Output the [X, Y] coordinate of the center of the cell containing the given text.  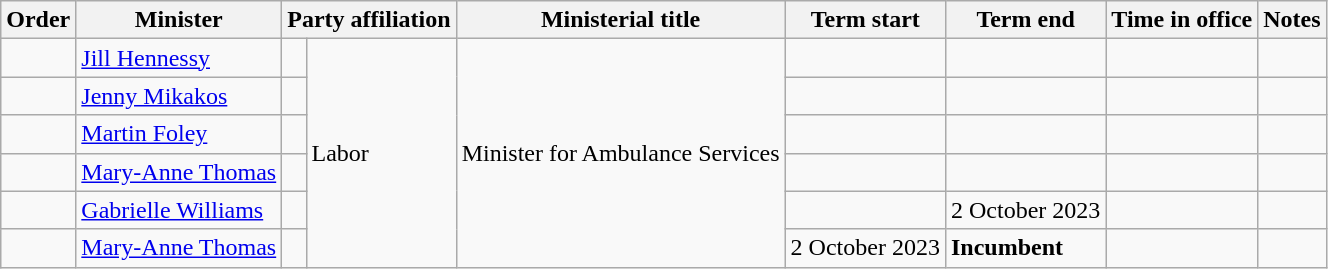
Order [38, 20]
Jill Hennessy [179, 58]
Term start [865, 20]
Ministerial title [620, 20]
Time in office [1182, 20]
Term end [1025, 20]
Party affiliation [369, 20]
Jenny Mikakos [179, 96]
Minister [179, 20]
Labor [381, 153]
Incumbent [1025, 248]
Minister for Ambulance Services [620, 153]
Martin Foley [179, 134]
Notes [1292, 20]
Gabrielle Williams [179, 210]
